Determine the (x, y) coordinate at the center of the cell enclosing the given text.  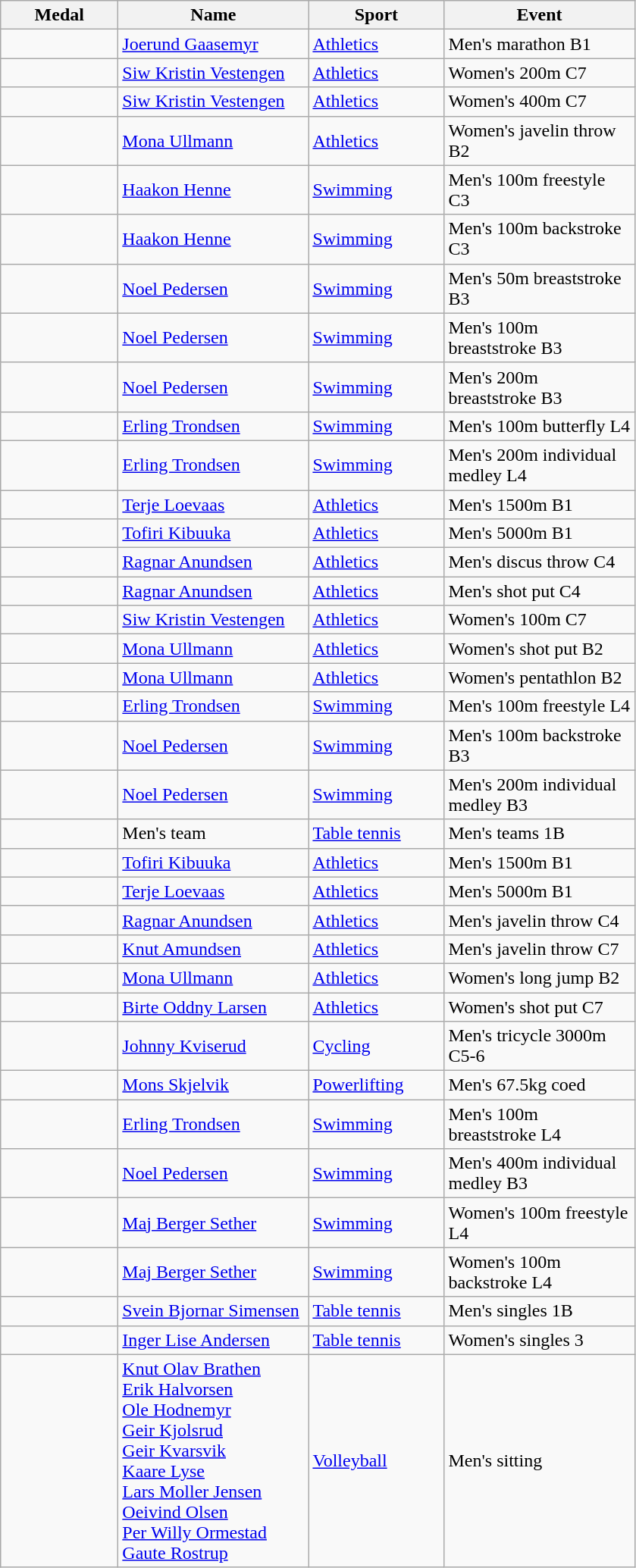
Johnny Kviserud (214, 1046)
Women's 400m C7 (540, 102)
Knut Amundsen (214, 949)
Men's 100m backstroke B3 (540, 746)
Svein Bjornar Simensen (214, 1311)
Men's 200m individual medley B3 (540, 794)
Men's 100m backstroke C3 (540, 239)
Men's singles 1B (540, 1311)
Men's teams 1B (540, 834)
Men's 100m breaststroke L4 (540, 1125)
Event (540, 15)
Women's long jump B2 (540, 978)
Women's shot put B2 (540, 649)
Men's discus throw C4 (540, 562)
Men's 400m individual medley B3 (540, 1173)
Medal (59, 15)
Women's 100m backstroke L4 (540, 1272)
Cycling (376, 1046)
Men's 200m breaststroke B3 (540, 387)
Sport (376, 15)
Men's javelin throw C4 (540, 920)
Inger Lise Andersen (214, 1340)
Birte Oddny Larsen (214, 1007)
Women's pentathlon B2 (540, 678)
Men's javelin throw C7 (540, 949)
Women's 100m C7 (540, 620)
Men's shot put C4 (540, 591)
Women's 200m C7 (540, 73)
Women's singles 3 (540, 1340)
Men's 100m freestyle C3 (540, 189)
Powerlifting (376, 1085)
Men's team (214, 834)
Joerund Gaasemyr (214, 44)
Volleyball (376, 1461)
Mons Skjelvik (214, 1085)
Men's 50m breaststroke B3 (540, 288)
Name (214, 15)
Men's 100m freestyle L4 (540, 706)
Men's tricycle 3000m C5-6 (540, 1046)
Men's marathon B1 (540, 44)
Men's 100m butterfly L4 (540, 426)
Women's shot put C7 (540, 1007)
Men's 100m breaststroke B3 (540, 338)
Men's sitting (540, 1461)
Women's javelin throw B2 (540, 141)
Women's 100m freestyle L4 (540, 1223)
Men's 200m individual medley L4 (540, 465)
Men's 67.5kg coed (540, 1085)
